Scan for the cell matching the given text and deliver its (x, y) coordinate at center. 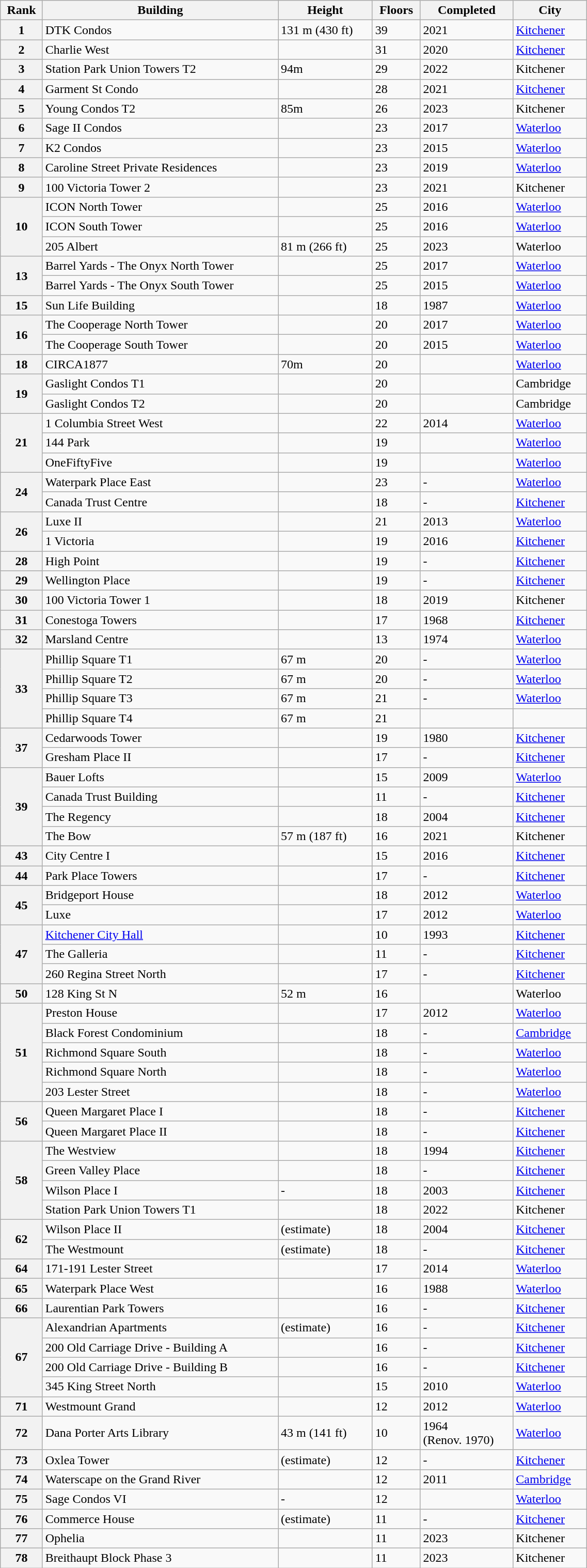
81 m (266 ft) (325, 246)
50 (22, 993)
Conestoga Towers (160, 620)
30 (22, 600)
62 (22, 1239)
8 (22, 167)
Phillip Square T3 (160, 698)
203 Lester Street (160, 1092)
DTK Condos (160, 30)
2009 (467, 777)
Commerce House (160, 1518)
Kitchener City Hall (160, 935)
Charlie West (160, 50)
The Bow (160, 836)
Sage II Condos (160, 128)
Gresham Place II (160, 757)
The Westview (160, 1151)
2020 (467, 50)
33 (22, 689)
144 Park (160, 443)
131 m (430 ft) (325, 30)
2011 (467, 1479)
1968 (467, 620)
1994 (467, 1151)
Barrel Yards - The Onyx South Tower (160, 286)
73 (22, 1460)
71 (22, 1406)
85m (325, 108)
2013 (467, 521)
Ophelia (160, 1539)
100 Victoria Tower 2 (160, 187)
Green Valley Place (160, 1170)
Phillip Square T1 (160, 659)
2003 (467, 1190)
Completed (467, 10)
Caroline Street Private Residences (160, 167)
Alexandrian Apartments (160, 1328)
Wilson Place II (160, 1230)
74 (22, 1479)
OneFiftyFive (160, 462)
4 (22, 89)
65 (22, 1288)
32 (22, 640)
Black Forest Condominium (160, 1033)
Laurentian Park Towers (160, 1308)
Waterpark Place East (160, 482)
ICON North Tower (160, 207)
76 (22, 1518)
7 (22, 148)
2010 (467, 1387)
1964(Renov. 1970) (467, 1433)
The Regency (160, 816)
Gaslight Condos T2 (160, 403)
3 (22, 69)
Canada Trust Centre (160, 502)
Oxlea Tower (160, 1460)
Phillip Square T2 (160, 679)
9 (22, 187)
Barrel Yards - The Onyx North Tower (160, 266)
1988 (467, 1288)
Preston House (160, 1013)
51 (22, 1052)
2 (22, 50)
205 Albert (160, 246)
70m (325, 364)
CIRCA1877 (160, 364)
City Centre I (160, 856)
200 Old Carriage Drive - Building B (160, 1367)
Bauer Lofts (160, 777)
Garment St Condo (160, 89)
260 Regina Street North (160, 974)
72 (22, 1433)
Station Park Union Towers T2 (160, 69)
The Cooperage South Tower (160, 345)
K2 Condos (160, 148)
44 (22, 876)
64 (22, 1269)
22 (396, 423)
1993 (467, 935)
Sage Condos VI (160, 1499)
1 Columbia Street West (160, 423)
Gaslight Condos T1 (160, 384)
78 (22, 1558)
Wilson Place I (160, 1190)
Young Condos T2 (160, 108)
Wellington Place (160, 581)
Dana Porter Arts Library (160, 1433)
45 (22, 905)
Height (325, 10)
City (550, 10)
1974 (467, 640)
Queen Margaret Place II (160, 1131)
47 (22, 954)
Phillip Square T4 (160, 718)
Marsland Centre (160, 640)
66 (22, 1308)
77 (22, 1539)
Building (160, 10)
Waterpark Place West (160, 1288)
Waterscape on the Grand River (160, 1479)
Station Park Union Towers T1 (160, 1210)
6 (22, 128)
Canada Trust Building (160, 797)
345 King Street North (160, 1387)
24 (22, 492)
Luxe II (160, 521)
1987 (467, 305)
The Cooperage North Tower (160, 325)
128 King St N (160, 993)
100 Victoria Tower 1 (160, 600)
Rank (22, 10)
43 m (141 ft) (325, 1433)
The Galleria (160, 954)
1 (22, 30)
1980 (467, 738)
200 Old Carriage Drive - Building A (160, 1347)
75 (22, 1499)
ICON South Tower (160, 226)
37 (22, 748)
High Point (160, 561)
56 (22, 1121)
Breithaupt Block Phase 3 (160, 1558)
Richmond Square North (160, 1072)
1 Victoria (160, 541)
The Westmount (160, 1249)
52 m (325, 993)
Cedarwoods Tower (160, 738)
43 (22, 856)
67 (22, 1357)
58 (22, 1180)
Luxe (160, 915)
Park Place Towers (160, 876)
Queen Margaret Place I (160, 1111)
Floors (396, 10)
94m (325, 69)
Bridgeport House (160, 895)
171-191 Lester Street (160, 1269)
57 m (187 ft) (325, 836)
Westmount Grand (160, 1406)
Richmond Square South (160, 1052)
Sun Life Building (160, 305)
5 (22, 108)
